Capture the cell that displays the provided text and extract its [x, y] central coordinate. 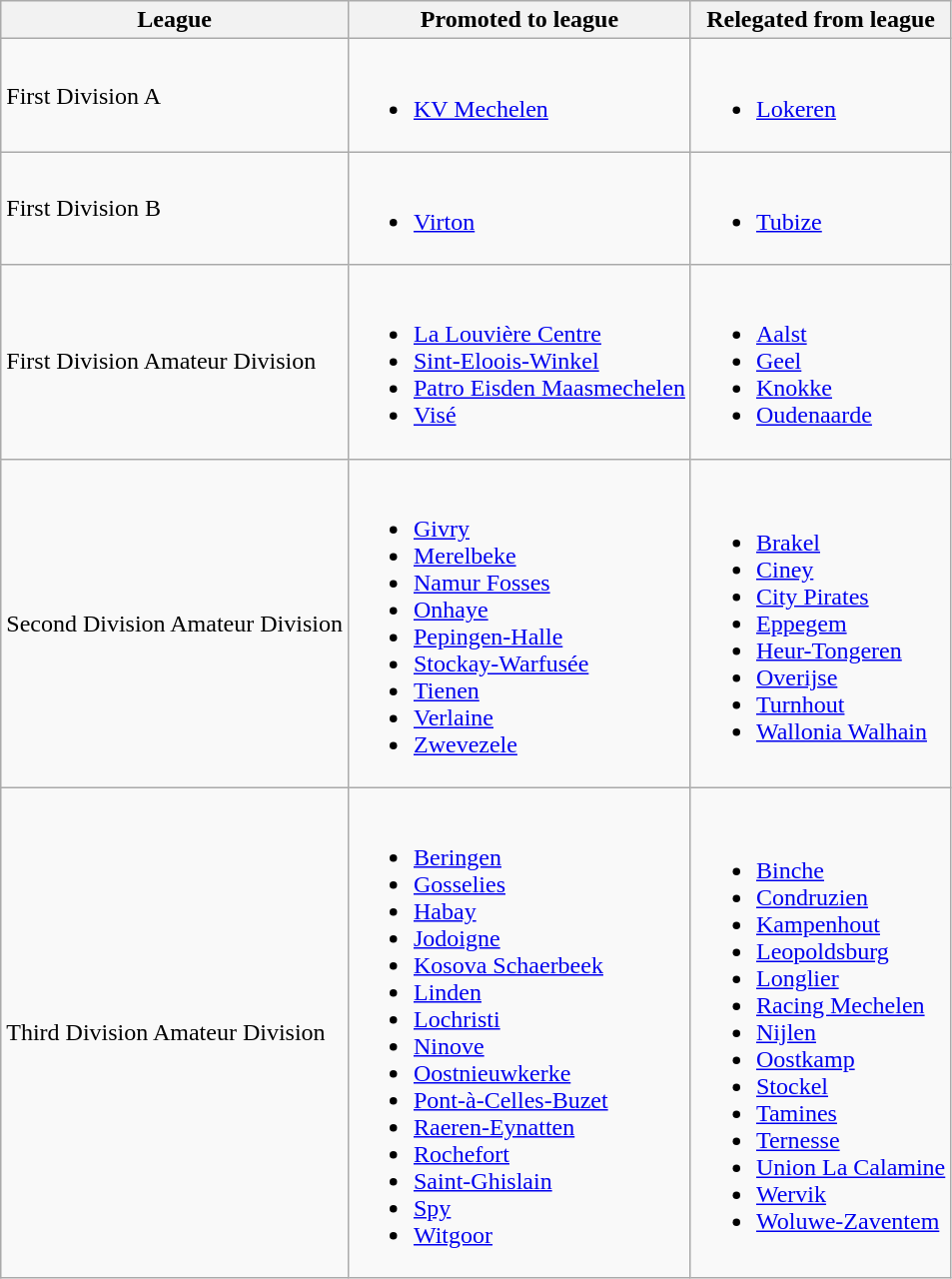
GivryMerelbekeNamur FossesOnhayePepingen-HalleStockay-WarfuséeTienenVerlaineZwevezele [519, 624]
La Louvière CentreSint-Eloois-WinkelPatro Eisden MaasmechelenVisé [519, 362]
Relegated from league [820, 20]
BeringenGosseliesHabayJodoigneKosova SchaerbeekLindenLochristiNinoveOostnieuwkerkePont-à-Celles-BuzetRaeren-EynattenRochefortSaint-GhislainSpyWitgoor [519, 1033]
Lokeren [820, 96]
League [175, 20]
Third Division Amateur Division [175, 1033]
First Division A [175, 96]
First Division Amateur Division [175, 362]
Tubize [820, 208]
Second Division Amateur Division [175, 624]
BincheCondruzienKampenhoutLeopoldsburgLonglierRacing MechelenNijlenOostkampStockelTaminesTernesseUnion La CalamineWervikWoluwe-Zaventem [820, 1033]
BrakelCineyCity PiratesEppegemHeur-TongerenOverijseTurnhoutWallonia Walhain [820, 624]
KV Mechelen [519, 96]
Virton [519, 208]
First Division B [175, 208]
AalstGeelKnokkeOudenaarde [820, 362]
Promoted to league [519, 20]
